Output the [X, Y] coordinate of the center of the cell containing the given text.  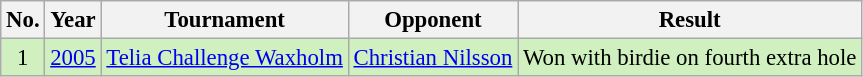
Opponent [432, 20]
Won with birdie on fourth extra hole [690, 58]
No. [23, 20]
Tournament [224, 20]
Christian Nilsson [432, 58]
2005 [73, 58]
Telia Challenge Waxholm [224, 58]
Year [73, 20]
1 [23, 58]
Result [690, 20]
